Extract the (X, Y) coordinate from the center of the cell holding the provided text.  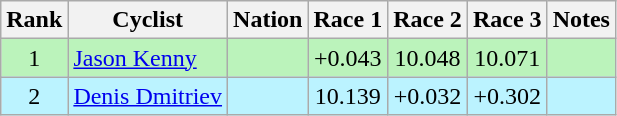
Nation (268, 20)
1 (34, 58)
+0.032 (428, 96)
Notes (581, 20)
Rank (34, 20)
Denis Dmitriev (148, 96)
2 (34, 96)
10.048 (428, 58)
Jason Kenny (148, 58)
Race 3 (507, 20)
Race 2 (428, 20)
Race 1 (348, 20)
Cyclist (148, 20)
10.139 (348, 96)
10.071 (507, 58)
+0.043 (348, 58)
+0.302 (507, 96)
